Locate the cell with the specified text and output its (X, Y) center coordinate. 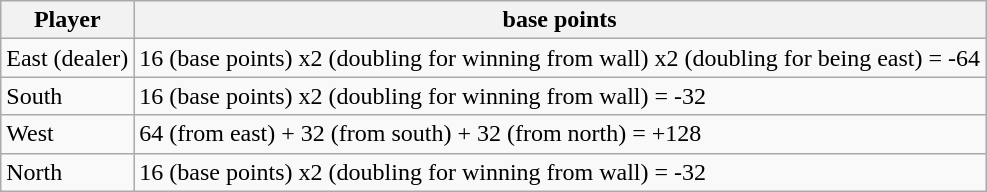
16 (base points) x2 (doubling for winning from wall) x2 (doubling for being east) = -64 (560, 58)
East (dealer) (68, 58)
Player (68, 20)
64 (from east) + 32 (from south) + 32 (from north) = +128 (560, 134)
West (68, 134)
base points (560, 20)
South (68, 96)
North (68, 172)
